Locate the cell with the specified text and output its (x, y) center coordinate. 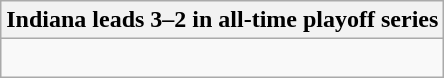
Indiana leads 3–2 in all-time playoff series (222, 20)
